From the cell containing the given text, extract its center point as (X, Y) coordinate. 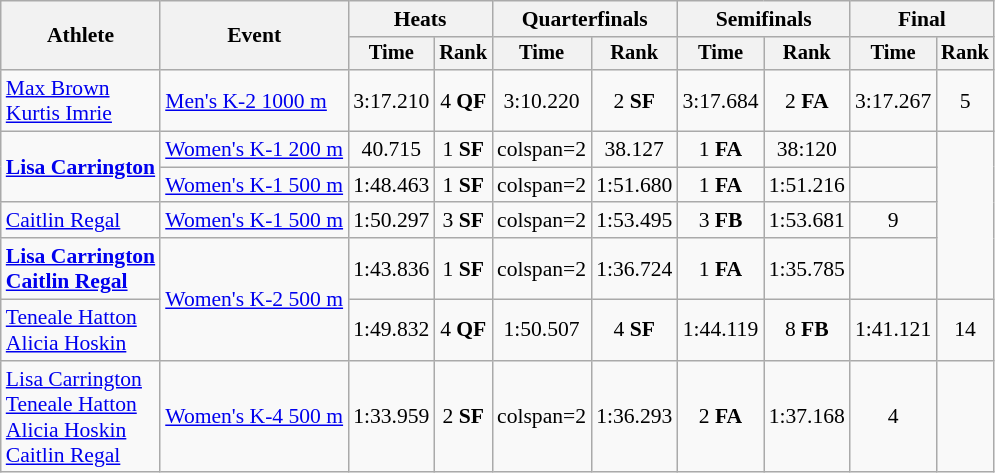
Event (254, 36)
14 (965, 330)
1:33.959 (391, 417)
Lisa Carrington (80, 168)
1:53.681 (807, 221)
3:17.267 (893, 100)
1:37.168 (807, 417)
1:51.216 (807, 185)
4 (893, 417)
3 SF (463, 221)
Athlete (80, 36)
1:49.832 (391, 330)
Women's K-2 500 m (254, 299)
1:44.119 (720, 330)
1:41.121 (893, 330)
Caitlin Regal (80, 221)
Max BrownKurtis Imrie (80, 100)
8 FB (807, 330)
1:43.836 (391, 268)
1:50.297 (391, 221)
3:17.684 (720, 100)
Teneale HattonAlicia Hoskin (80, 330)
5 (965, 100)
3:10.220 (542, 100)
38.127 (634, 150)
Quarterfinals (584, 19)
1:35.785 (807, 268)
1:51.680 (634, 185)
40.715 (391, 150)
3:17.210 (391, 100)
38:120 (807, 150)
3 FB (720, 221)
4 SF (634, 330)
1:36.724 (634, 268)
Final (922, 19)
Lisa CarringtonCaitlin Regal (80, 268)
9 (893, 221)
Heats (420, 19)
Women's K-1 200 m (254, 150)
Lisa CarringtonTeneale HattonAlicia HoskinCaitlin Regal (80, 417)
Men's K-2 1000 m (254, 100)
Semifinals (764, 19)
1:48.463 (391, 185)
1:36.293 (634, 417)
Women's K-4 500 m (254, 417)
1:53.495 (634, 221)
1:50.507 (542, 330)
